Determine the [x, y] coordinate at the center of the cell enclosing the given text.  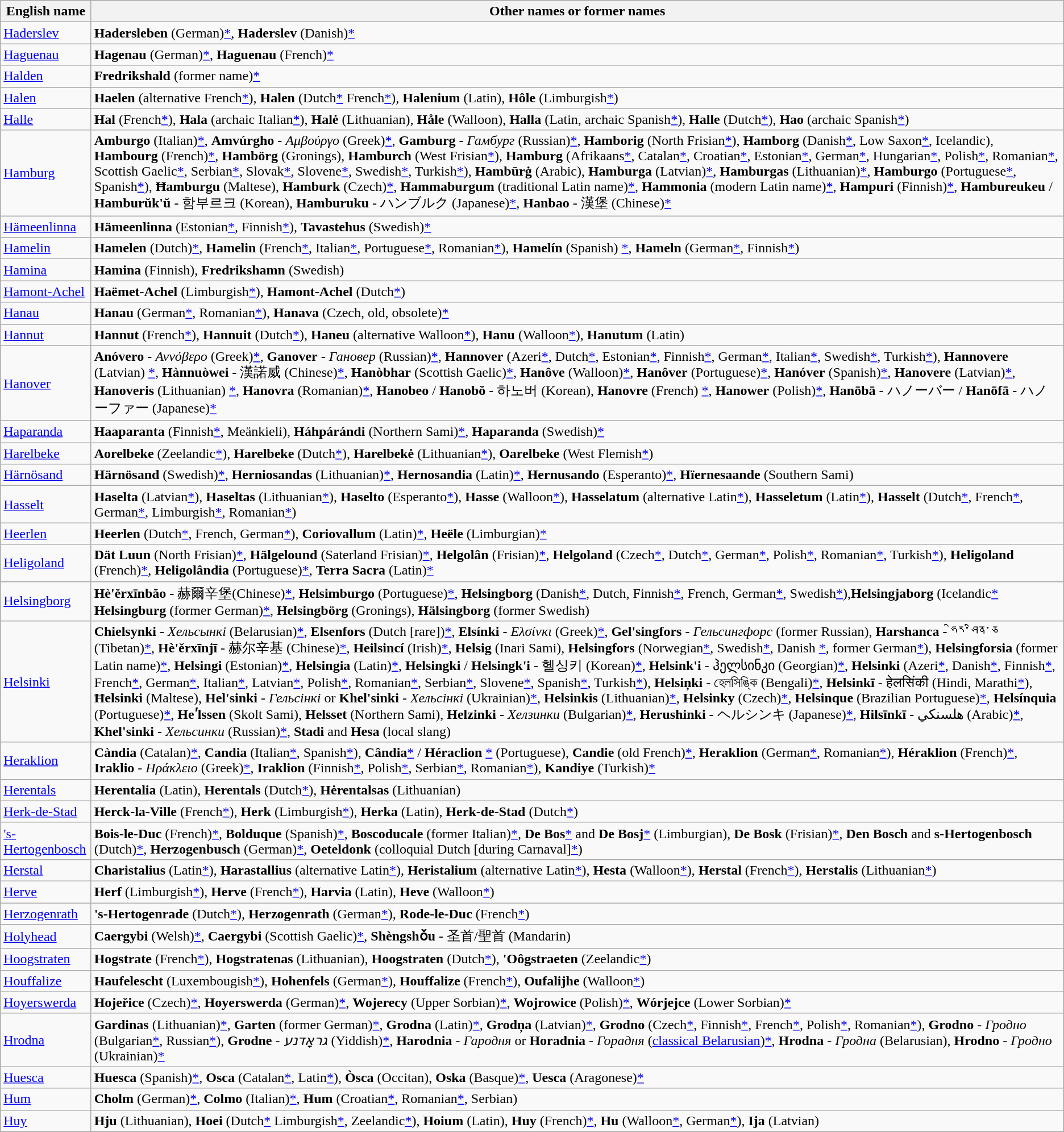
Haëmet-Achel (Limburgish*), Hamont-Achel (Dutch*) [577, 292]
Hamelin [45, 248]
Herstal [45, 870]
Herve [45, 892]
Hamburg [45, 173]
Caergybi (Welsh)*, Caergybi (Scottish Gaelic)*, Shèngshǒu - 圣首/聖首 (Mandarin) [577, 937]
Hanau [45, 313]
Haderslev [45, 33]
Herentalia (Latin), Herentals (Dutch*), Hėrentalsas (Lithuanian) [577, 790]
's-Hertogenbosch [45, 841]
Härnösand [45, 475]
Hamont-Achel [45, 292]
Holyhead [45, 937]
Haelen (alternative French*), Halen (Dutch* French*), Halenium (Latin), Hôle (Limburgish*) [577, 98]
Hannut (French*), Hannuit (Dutch*), Haneu (alternative Walloon*), Hanu (Walloon*), Hanutum (Latin) [577, 335]
Hanau (German*, Romanian*), Hanava (Czech, old, obsolete)* [577, 313]
Hannut [45, 335]
Hamelen (Dutch)*, Hamelin (French*, Italian*, Portuguese*, Romanian*), Hamelín (Spanish) *, Hameln (German*, Finnish*) [577, 248]
Herf (Limburgish*), Herve (French*), Harvia (Latin), Heve (Walloon*) [577, 892]
Helsingborg [45, 601]
Haguenau [45, 55]
's-Hertogenrade (Dutch*), Herzogenrath (German*), Rode-le-Duc (French*) [577, 913]
Haaparanta (Finnish*, Meänkieli), Háhpárándi (Northern Sami)*, Haparanda (Swedish)* [577, 432]
Hojeřice (Czech)*, Hoyerswerda (German)*, Wojerecy (Upper Sorbian)*, Wojrowice (Polish)*, Wórjejce (Lower Sorbian)* [577, 1002]
Other names or former names [577, 11]
Fredrikshald (former name)* [577, 76]
Cholm (German)*, Colmo (Italian)*, Hum (Croatian*, Romanian*, Serbian) [577, 1099]
Hagenau (German)*, Haguenau (French)* [577, 55]
Haparanda [45, 432]
Halle [45, 119]
Herck-la-Ville (French*), Herk (Limburgish*), Herka (Latin), Herk-de-Stad (Dutch*) [577, 811]
Hamina [45, 270]
Hanover [45, 383]
Heerlen (Dutch*, French, German*), Coriovallum (Latin)*, Heële (Limburgian)* [577, 534]
Hämeenlinna (Estonian*, Finnish*), Tavastehus (Swedish)* [577, 227]
Herk-de-Stad [45, 811]
Heerlen [45, 534]
Halen [45, 98]
Hju (Lithuanian), Hoei (Dutch* Limburgish*, Zeelandic*), Hoium (Latin), Huy (French)*, Hu (Walloon*, German*), Ija (Latvian) [577, 1121]
Helsinki [45, 682]
Hal (French*), Hala (archaic Italian*), Halė (Lithuanian), Håle (Walloon), Halla (Latin, archaic Spanish*), Halle (Dutch*), Hao (archaic Spanish*) [577, 119]
Hoyerswerda [45, 1002]
Halden [45, 76]
Heligoland [45, 563]
Hamina (Finnish), Fredrikshamn (Swedish) [577, 270]
Heraklion [45, 760]
Aorelbeke (Zeelandic*), Harelbeke (Dutch*), Harelbekė (Lithuanian*), Oarelbeke (West Flemish*) [577, 453]
Hrodna [45, 1040]
Hoogstraten [45, 959]
Hum [45, 1099]
Hasselt [45, 505]
Herentals [45, 790]
Huesca [45, 1077]
Houffalize [45, 981]
English name [45, 11]
Huy [45, 1121]
Haufelescht (Luxembougish*), Hohenfels (German*), Houffalize (French*), Oufalijhe (Walloon*) [577, 981]
Harelbeke [45, 453]
Hadersleben (German)*, Haderslev (Danish)* [577, 33]
Huesca (Spanish)*, Osca (Catalan*, Latin*), Òsca (Occitan), Oska (Basque)*, Uesca (Aragonese)* [577, 1077]
Härnösand (Swedish)*, Herniosandas (Lithuanian)*, Hernosandia (Latin)*, Hernusando (Esperanto)*, Hïernesaande (Southern Sami) [577, 475]
Herzogenrath [45, 913]
Hogstrate (French*), Hogstratenas (Lithuanian), Hoogstraten (Dutch*), 'Oôgstraeten (Zeelandic*) [577, 959]
Hämeenlinna [45, 227]
